For the text-containing cell, return its midpoint in (x, y) coordinate format. 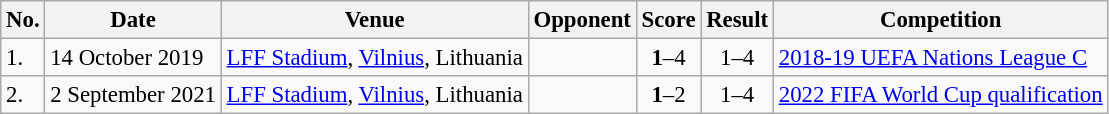
Score (668, 20)
2022 FIFA World Cup qualification (940, 95)
1–2 (668, 95)
Result (738, 20)
2 September 2021 (133, 95)
Opponent (582, 20)
Venue (374, 20)
No. (23, 20)
1. (23, 58)
2018-19 UEFA Nations League C (940, 58)
Date (133, 20)
Competition (940, 20)
2. (23, 95)
14 October 2019 (133, 58)
